Scan for the cell matching the given text and deliver its (X, Y) coordinate at center. 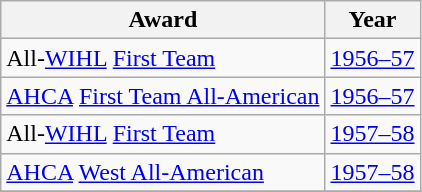
Award (163, 20)
Year (372, 20)
AHCA First Team All-American (163, 96)
AHCA West All-American (163, 172)
